Detect which cell encompasses the target text, then output its [X, Y] center coordinate. 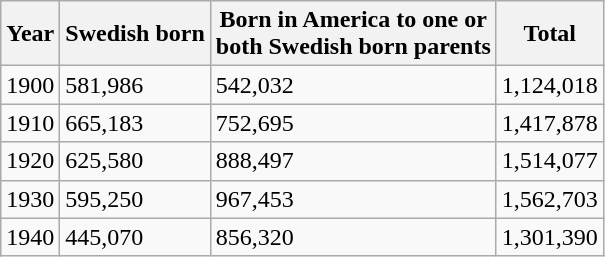
625,580 [135, 161]
967,453 [353, 199]
1900 [30, 85]
1,301,390 [550, 237]
888,497 [353, 161]
542,032 [353, 85]
1910 [30, 123]
1,514,077 [550, 161]
Total [550, 34]
1,562,703 [550, 199]
665,183 [135, 123]
1930 [30, 199]
Swedish born [135, 34]
581,986 [135, 85]
Born in America to one orboth Swedish born parents [353, 34]
856,320 [353, 237]
1940 [30, 237]
445,070 [135, 237]
1,417,878 [550, 123]
1,124,018 [550, 85]
752,695 [353, 123]
1920 [30, 161]
Year [30, 34]
595,250 [135, 199]
